Locate the cell with the specified text and output its (x, y) center coordinate. 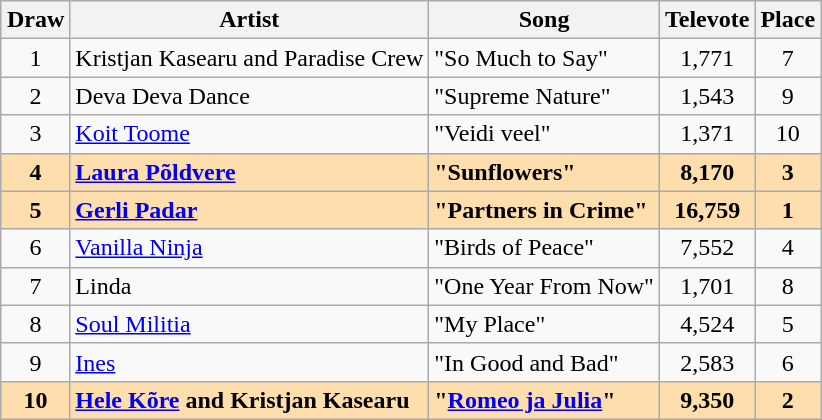
"Sunflowers" (544, 172)
2,583 (706, 362)
Koit Toome (250, 134)
"Veidi veel" (544, 134)
Place (788, 20)
1,543 (706, 96)
Artist (250, 20)
"Supreme Nature" (544, 96)
4,524 (706, 324)
"One Year From Now" (544, 286)
Hele Kõre and Kristjan Kasearu (250, 400)
Vanilla Ninja (250, 248)
Draw (35, 20)
Linda (250, 286)
8,170 (706, 172)
"Birds of Peace" (544, 248)
1,771 (706, 58)
1,371 (706, 134)
16,759 (706, 210)
9,350 (706, 400)
"So Much to Say" (544, 58)
Televote (706, 20)
"Partners in Crime" (544, 210)
"Romeo ja Julia" (544, 400)
"In Good and Bad" (544, 362)
Gerli Padar (250, 210)
1,701 (706, 286)
Deva Deva Dance (250, 96)
Ines (250, 362)
"My Place" (544, 324)
Laura Põldvere (250, 172)
7,552 (706, 248)
Kristjan Kasearu and Paradise Crew (250, 58)
Song (544, 20)
Soul Militia (250, 324)
